Provide the (X, Y) coordinate of the cell's center where the given text is located.  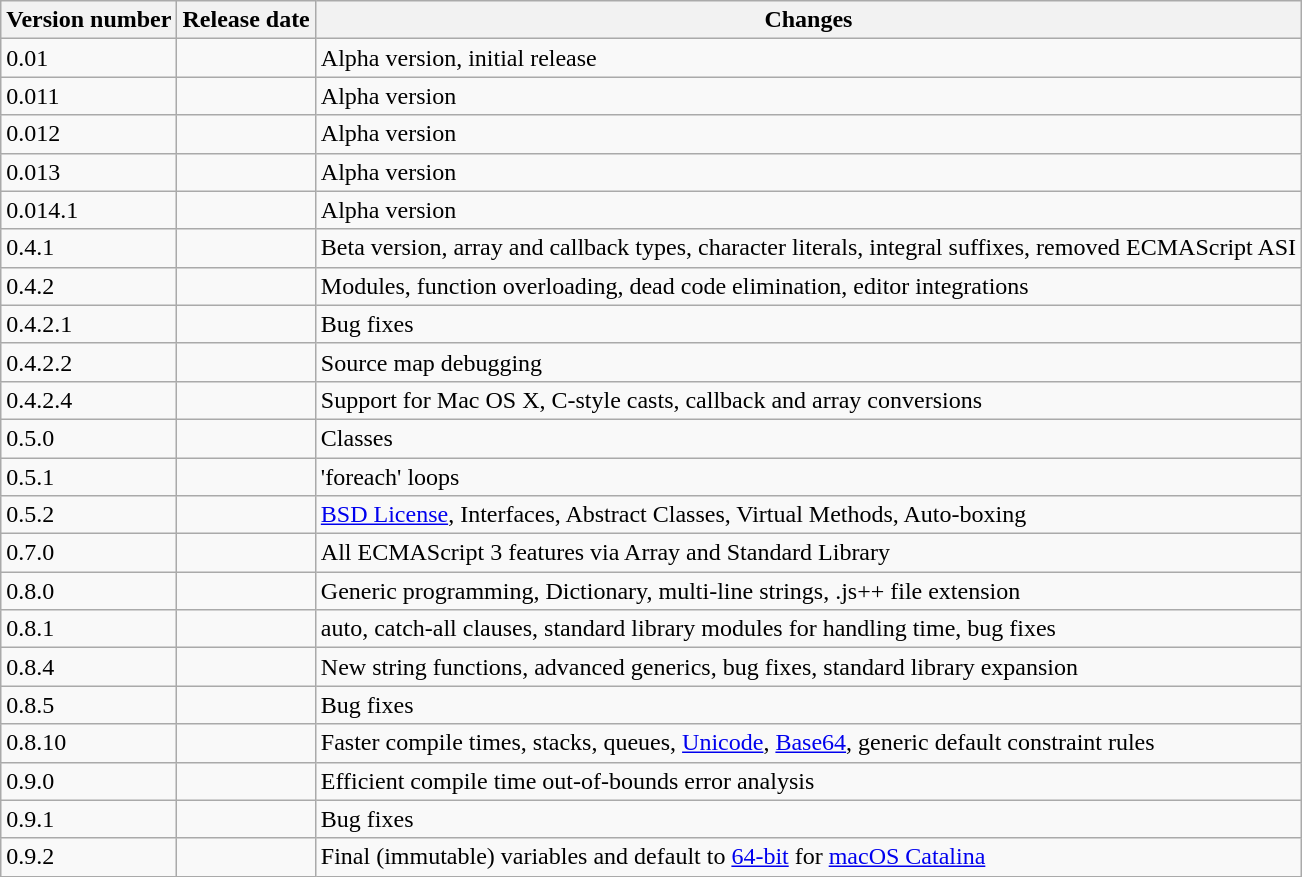
Faster compile times, stacks, queues, Unicode, Base64, generic default constraint rules (808, 743)
Source map debugging (808, 362)
Version number (89, 20)
BSD License, Interfaces, Abstract Classes, Virtual Methods, Auto-boxing (808, 515)
0.9.2 (89, 857)
Efficient compile time out-of-bounds error analysis (808, 781)
0.5.2 (89, 515)
0.8.1 (89, 629)
0.8.5 (89, 705)
0.8.4 (89, 667)
0.011 (89, 96)
0.014.1 (89, 210)
0.8.0 (89, 591)
0.012 (89, 134)
auto, catch-all clauses, standard library modules for handling time, bug fixes (808, 629)
Generic programming, Dictionary, multi-line strings, .js++ file extension (808, 591)
Classes (808, 438)
0.9.0 (89, 781)
0.9.1 (89, 819)
0.01 (89, 58)
Alpha version, initial release (808, 58)
0.4.2.1 (89, 324)
Support for Mac OS X, C-style casts, callback and array conversions (808, 400)
0.8.10 (89, 743)
0.4.1 (89, 248)
Release date (246, 20)
0.4.2.4 (89, 400)
0.5.0 (89, 438)
0.5.1 (89, 477)
New string functions, advanced generics, bug fixes, standard library expansion (808, 667)
0.013 (89, 172)
0.4.2 (89, 286)
0.4.2.2 (89, 362)
0.7.0 (89, 553)
Final (immutable) variables and default to 64-bit for macOS Catalina (808, 857)
Modules, function overloading, dead code elimination, editor integrations (808, 286)
Changes (808, 20)
'foreach' loops (808, 477)
Beta version, array and callback types, character literals, integral suffixes, removed ECMAScript ASI (808, 248)
All ECMAScript 3 features via Array and Standard Library (808, 553)
